Detect which cell encompasses the target text, then output its [X, Y] center coordinate. 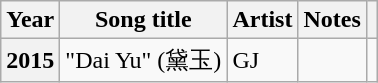
Year [30, 20]
2015 [30, 60]
Artist [262, 20]
Notes [332, 20]
"Dai Yu" (黛玉) [144, 60]
GJ [262, 60]
Song title [144, 20]
